Determine the (X, Y) coordinate at the center of the cell enclosing the given text.  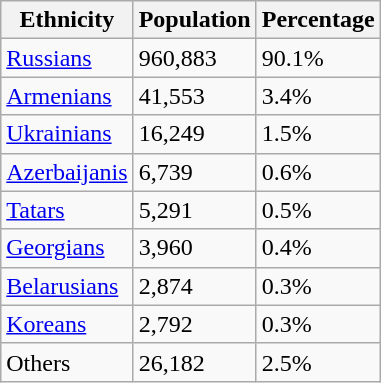
90.1% (318, 58)
1.5% (318, 134)
Ukrainians (67, 134)
Ethnicity (67, 20)
0.4% (318, 248)
41,553 (194, 96)
Population (194, 20)
2,874 (194, 286)
0.6% (318, 172)
Armenians (67, 96)
Percentage (318, 20)
Russians (67, 58)
2,792 (194, 324)
Belarusians (67, 286)
26,182 (194, 362)
2.5% (318, 362)
Georgians (67, 248)
3,960 (194, 248)
Azerbaijanis (67, 172)
5,291 (194, 210)
6,739 (194, 172)
16,249 (194, 134)
Others (67, 362)
3.4% (318, 96)
960,883 (194, 58)
0.5% (318, 210)
Koreans (67, 324)
Tatars (67, 210)
